For the text-containing cell, return its midpoint in (x, y) coordinate format. 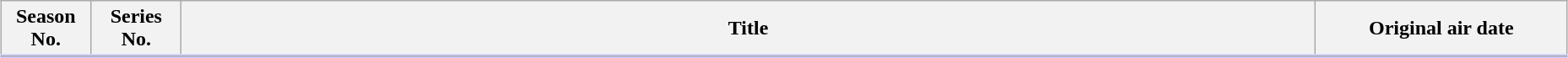
Season No. (46, 29)
Series No. (137, 29)
Title (748, 29)
Original air date (1441, 29)
